Detect which cell encompasses the target text, then output its (x, y) center coordinate. 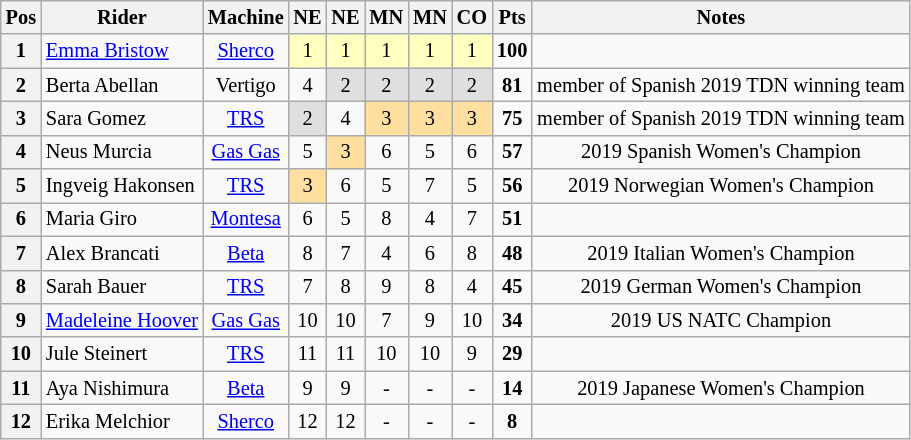
Pts (512, 17)
Montesa (246, 219)
2019 Norwegian Women's Champion (720, 186)
57 (512, 152)
56 (512, 186)
Sara Gomez (122, 118)
51 (512, 219)
45 (512, 287)
Neus Murcia (122, 152)
Ingveig Hakonsen (122, 186)
Erika Melchior (122, 421)
Sarah Bauer (122, 287)
75 (512, 118)
Emma Bristow (122, 51)
Madeleine Hoover (122, 320)
2019 US NATC Champion (720, 320)
81 (512, 85)
Aya Nishimura (122, 388)
14 (512, 388)
34 (512, 320)
48 (512, 253)
Pos (21, 17)
Berta Abellan (122, 85)
Vertigo (246, 85)
2019 Spanish Women's Champion (720, 152)
Jule Steinert (122, 354)
2019 German Women's Champion (720, 287)
Machine (246, 17)
Notes (720, 17)
Maria Giro (122, 219)
2019 Japanese Women's Champion (720, 388)
Rider (122, 17)
CO (472, 17)
2019 Italian Women's Champion (720, 253)
Alex Brancati (122, 253)
29 (512, 354)
100 (512, 51)
